Capture the cell that displays the provided text and extract its (X, Y) central coordinate. 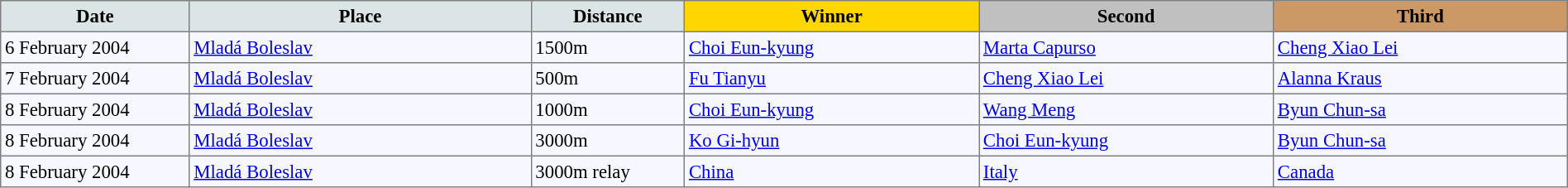
Wang Meng (1126, 109)
Date (95, 17)
Winner (832, 17)
Alanna Kraus (1421, 79)
Canada (1421, 171)
Ko Gi-hyun (832, 141)
Distance (608, 17)
Second (1126, 17)
3000m (608, 141)
7 February 2004 (95, 79)
Place (361, 17)
Fu Tianyu (832, 79)
1000m (608, 109)
3000m relay (608, 171)
500m (608, 79)
China (832, 171)
1500m (608, 47)
Italy (1126, 171)
Marta Capurso (1126, 47)
6 February 2004 (95, 47)
Third (1421, 17)
